Capture the cell that displays the provided text and extract its [X, Y] central coordinate. 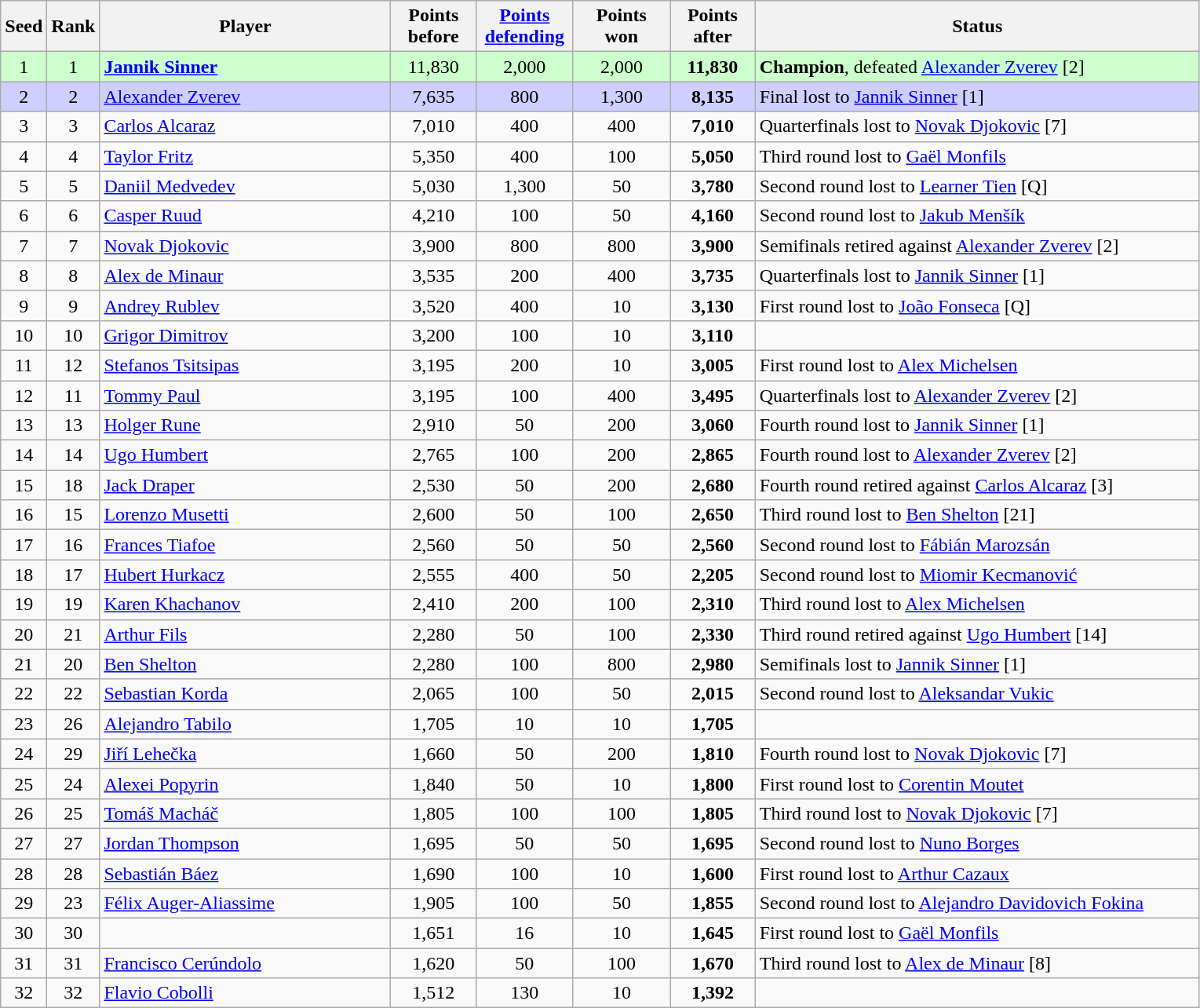
2,530 [433, 485]
Casper Ruud [245, 216]
3,495 [713, 395]
1,392 [713, 993]
Lorenzo Musetti [245, 515]
Second round lost to Jakub Menšík [977, 216]
Alex de Minaur [245, 276]
Hubert Hurkacz [245, 575]
2,680 [713, 485]
1,645 [713, 933]
Points defending [525, 27]
Champion, defeated Alexander Zverev [2] [977, 67]
2,980 [713, 664]
Novak Djokovic [245, 246]
1,512 [433, 993]
Fourth round lost to Alexander Zverev [2] [977, 455]
5,350 [433, 156]
Second round lost to Alejandro Davidovich Fokina [977, 904]
First round lost to Alex Michelsen [977, 365]
First round lost to Corentin Moutet [977, 783]
Frances Tiafoe [245, 545]
Semifinals lost to Jannik Sinner [1] [977, 664]
4,210 [433, 216]
Third round lost to Ben Shelton [21] [977, 515]
1,810 [713, 754]
Third round lost to Novak Djokovic [7] [977, 813]
Ugo Humbert [245, 455]
Holger Rune [245, 425]
Second round lost to Fábián Marozsán [977, 545]
Status [977, 27]
Daniil Medvedev [245, 186]
Flavio Cobolli [245, 993]
Sebastián Báez [245, 874]
3,520 [433, 305]
Karen Khachanov [245, 604]
3,780 [713, 186]
Points before [433, 27]
2,205 [713, 575]
1,840 [433, 783]
Points won [622, 27]
2,065 [433, 694]
1,855 [713, 904]
1,651 [433, 933]
Taylor Fritz [245, 156]
Ben Shelton [245, 664]
3,130 [713, 305]
2,015 [713, 694]
Third round lost to Gaël Monfils [977, 156]
Third round lost to Alex Michelsen [977, 604]
2,765 [433, 455]
1,600 [713, 874]
Tomáš Macháč [245, 813]
130 [525, 993]
Fourth round retired against Carlos Alcaraz [3] [977, 485]
Second round lost to Learner Tien [Q] [977, 186]
Player [245, 27]
Quarterfinals lost to Jannik Sinner [1] [977, 276]
1,670 [713, 963]
First round lost to Arthur Cazaux [977, 874]
3,535 [433, 276]
1,905 [433, 904]
3,735 [713, 276]
Quarterfinals lost to Novak Djokovic [7] [977, 126]
Final lost to Jannik Sinner [1] [977, 97]
2,600 [433, 515]
3,200 [433, 335]
Semifinals retired against Alexander Zverev [2] [977, 246]
Félix Auger-Aliassime [245, 904]
Carlos Alcaraz [245, 126]
3,060 [713, 425]
Jannik Sinner [245, 67]
5,030 [433, 186]
Alexander Zverev [245, 97]
4,160 [713, 216]
2,650 [713, 515]
8,135 [713, 97]
2,410 [433, 604]
Jack Draper [245, 485]
Points after [713, 27]
2,310 [713, 604]
Third round retired against Ugo Humbert [14] [977, 634]
7,635 [433, 97]
2,910 [433, 425]
3,005 [713, 365]
Andrey Rublev [245, 305]
2,865 [713, 455]
Jordan Thompson [245, 843]
Sebastian Korda [245, 694]
1,660 [433, 754]
Quarterfinals lost to Alexander Zverev [2] [977, 395]
Alejandro Tabilo [245, 724]
Grigor Dimitrov [245, 335]
First round lost to Gaël Monfils [977, 933]
3,110 [713, 335]
2,330 [713, 634]
Third round lost to Alex de Minaur [8] [977, 963]
Rank [74, 27]
Seed [24, 27]
Alexei Popyrin [245, 783]
Francisco Cerúndolo [245, 963]
Jiří Lehečka [245, 754]
Fourth round lost to Novak Djokovic [7] [977, 754]
1,690 [433, 874]
2,555 [433, 575]
Stefanos Tsitsipas [245, 365]
Arthur Fils [245, 634]
Second round lost to Nuno Borges [977, 843]
First round lost to João Fonseca [Q] [977, 305]
1,620 [433, 963]
1,800 [713, 783]
Tommy Paul [245, 395]
Fourth round lost to Jannik Sinner [1] [977, 425]
Second round lost to Aleksandar Vukic [977, 694]
5,050 [713, 156]
Second round lost to Miomir Kecmanović [977, 575]
